Capture the cell that displays the provided text and extract its [x, y] central coordinate. 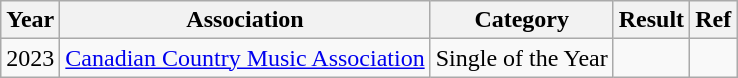
Association [245, 20]
Category [522, 20]
Canadian Country Music Association [245, 58]
Ref [714, 20]
Single of the Year [522, 58]
Result [651, 20]
2023 [30, 58]
Year [30, 20]
